Scan for the cell matching the given text and deliver its (X, Y) coordinate at center. 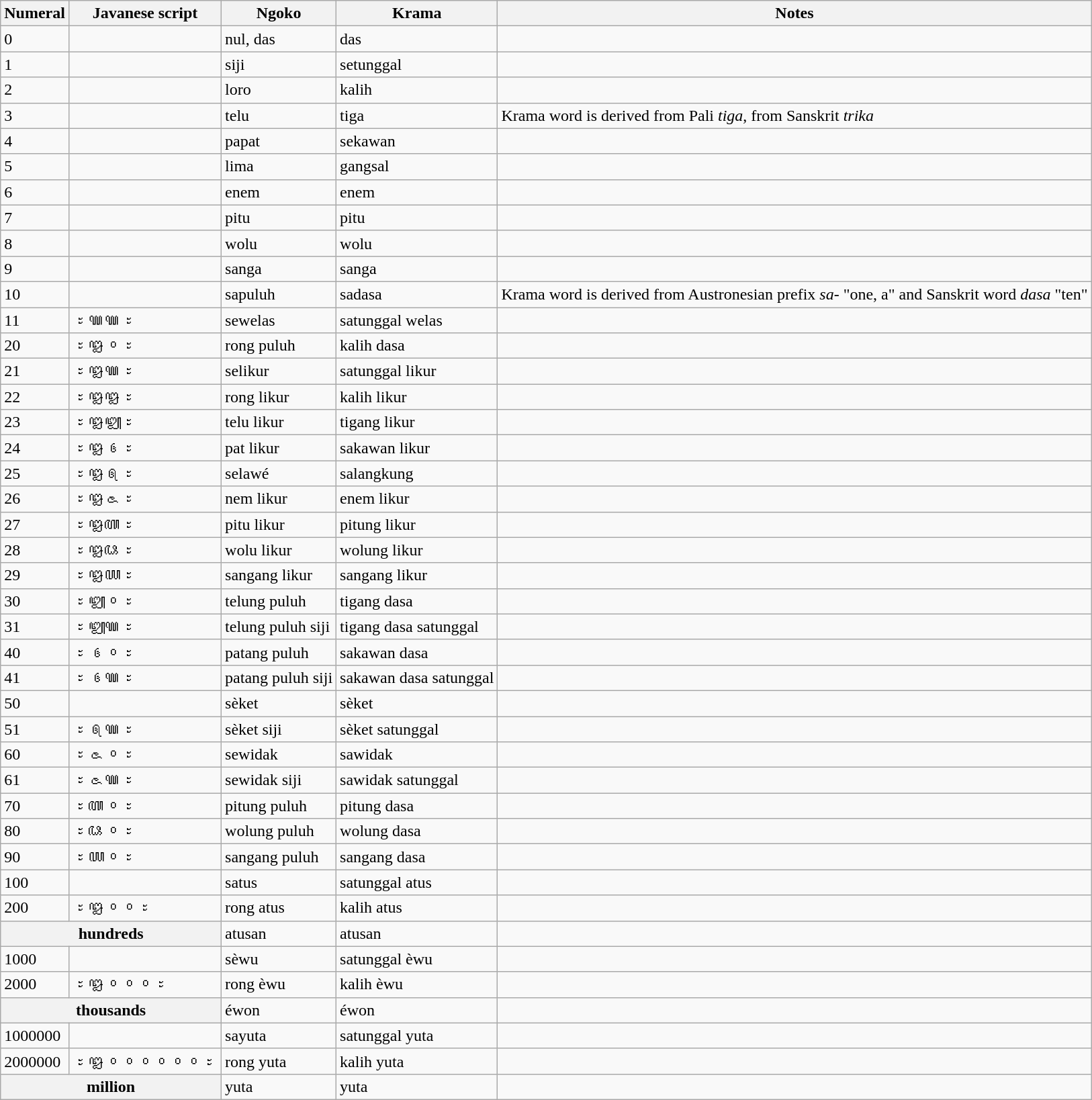
2000000 (35, 1061)
rong èwu (279, 984)
wolung puluh (279, 831)
selikur (279, 371)
sangang puluh (279, 857)
kalih yuta (417, 1061)
siji (279, 64)
sekawan (417, 141)
5 (35, 167)
70 (35, 806)
kalih likur (417, 397)
wolu likur (279, 550)
loro (279, 90)
sewelas (279, 320)
setunggal (417, 64)
90 (35, 857)
꧇꧒꧙꧇ (145, 576)
selawé (279, 473)
sapuluh (279, 294)
꧇꧖꧐꧇ (145, 755)
satunggal atus (417, 882)
3 (35, 116)
nul, das (279, 39)
8 (35, 243)
Krama word is derived from Austronesian prefix sa- "one, a" and Sanskrit word dasa "ten" (794, 294)
rong likur (279, 397)
rong atus (279, 908)
31 (35, 627)
Notes (794, 13)
kalih èwu (417, 984)
51 (35, 729)
1000000 (35, 1036)
patang puluh (279, 652)
patang puluh siji (279, 678)
23 (35, 422)
꧇꧗꧐꧇ (145, 806)
lima (279, 167)
꧇꧒꧘꧇ (145, 550)
9 (35, 269)
꧇꧒꧐꧐꧇ (145, 908)
kalih atus (417, 908)
200 (35, 908)
꧇꧓꧑꧇ (145, 627)
11 (35, 320)
enem likur (417, 499)
꧇꧘꧐꧇ (145, 831)
kalih dasa (417, 346)
hundreds (111, 933)
telung puluh siji (279, 627)
sakawan likur (417, 448)
sawidak (417, 755)
꧇꧒꧑꧇ (145, 371)
Ngoko (279, 13)
satunggal yuta (417, 1036)
sèwu (279, 959)
꧇꧖꧑꧇ (145, 780)
1000 (35, 959)
꧇꧒꧔꧇ (145, 448)
das (417, 39)
sèket satunggal (417, 729)
tigang dasa (417, 601)
rong yuta (279, 1061)
satunggal èwu (417, 959)
40 (35, 652)
1 (35, 64)
Krama (417, 13)
꧇꧓꧐꧇ (145, 601)
50 (35, 703)
21 (35, 371)
2 (35, 90)
papat (279, 141)
꧇꧑꧑꧇ (145, 320)
60 (35, 755)
꧇꧒꧗꧇ (145, 524)
꧇꧒꧕꧇ (145, 473)
tigang dasa satunggal (417, 627)
sakawan dasa satunggal (417, 678)
25 (35, 473)
꧇꧒꧒꧇ (145, 397)
wolung dasa (417, 831)
nem likur (279, 499)
꧇꧔꧐꧇ (145, 652)
100 (35, 882)
61 (35, 780)
꧇꧔꧑꧇ (145, 678)
tigang likur (417, 422)
telu likur (279, 422)
gangsal (417, 167)
sangang dasa (417, 857)
wolung likur (417, 550)
6 (35, 192)
pat likur (279, 448)
80 (35, 831)
27 (35, 524)
Javanese script (145, 13)
26 (35, 499)
꧇꧒꧐꧐꧐꧇ (145, 984)
sayuta (279, 1036)
sakawan dasa (417, 652)
꧇꧒꧐꧇ (145, 346)
satunggal likur (417, 371)
million (111, 1087)
pitung likur (417, 524)
sèket siji (279, 729)
sadasa (417, 294)
kalih (417, 90)
Krama word is derived from Pali tiga, from Sanskrit trika (794, 116)
rong puluh (279, 346)
satus (279, 882)
꧇꧙꧐꧇ (145, 857)
꧇꧒꧖꧇ (145, 499)
pitung dasa (417, 806)
telung puluh (279, 601)
0 (35, 39)
sewidak (279, 755)
7 (35, 218)
pitu likur (279, 524)
28 (35, 550)
satunggal welas (417, 320)
pitung puluh (279, 806)
24 (35, 448)
41 (35, 678)
30 (35, 601)
telu (279, 116)
thousands (111, 1010)
salangkung (417, 473)
20 (35, 346)
4 (35, 141)
22 (35, 397)
Numeral (35, 13)
꧇꧕꧑꧇ (145, 729)
sewidak siji (279, 780)
tiga (417, 116)
꧇꧒꧓꧇ (145, 422)
29 (35, 576)
2000 (35, 984)
10 (35, 294)
꧇꧒꧐꧐꧐꧐꧐꧐꧇ (145, 1061)
sawidak satunggal (417, 780)
